Capture the cell that displays the provided text and extract its (x, y) central coordinate. 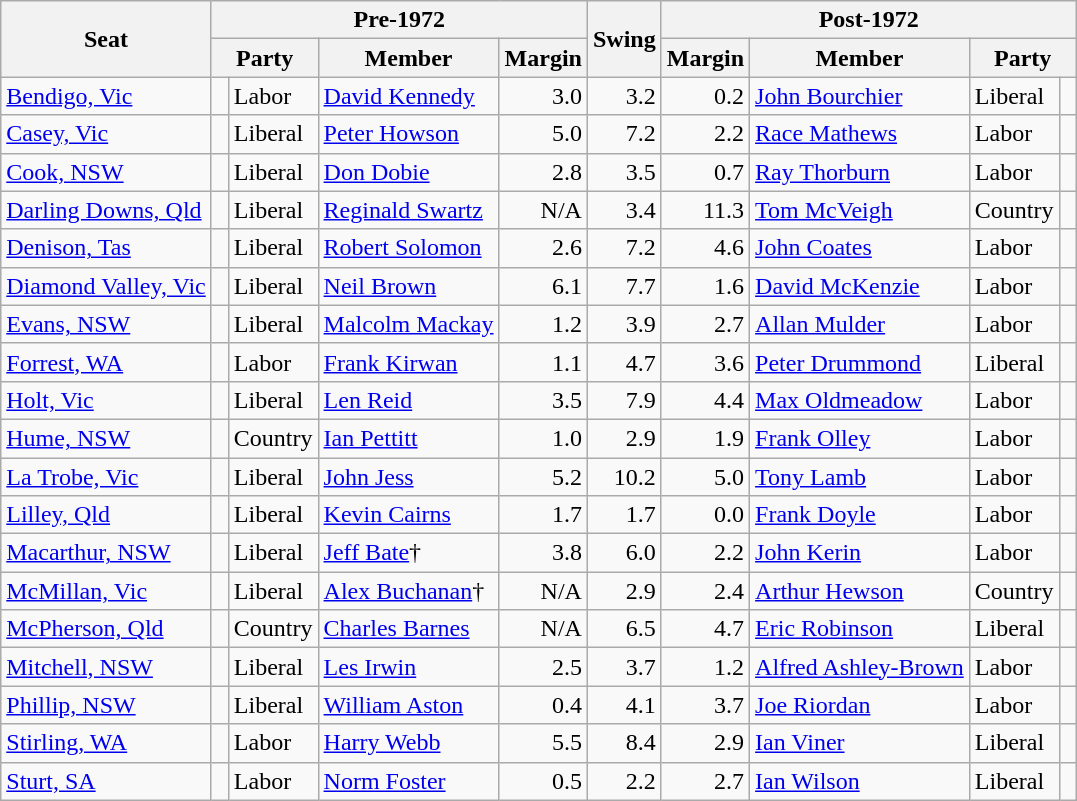
8.4 (624, 743)
Stirling, WA (106, 743)
Jeff Bate† (408, 553)
Eric Robinson (860, 629)
10.2 (624, 477)
0.2 (705, 96)
2.5 (543, 667)
Harry Webb (408, 743)
7.9 (624, 400)
Swing (624, 39)
Pre-1972 (399, 20)
John Coates (860, 248)
John Kerin (860, 553)
Kevin Cairns (408, 515)
0.4 (543, 705)
John Bourchier (860, 96)
Peter Drummond (860, 362)
2.4 (705, 591)
Casey, Vic (106, 134)
2.6 (543, 248)
Race Mathews (860, 134)
David Kennedy (408, 96)
Peter Howson (408, 134)
La Trobe, Vic (106, 477)
John Jess (408, 477)
1.1 (543, 362)
4.1 (624, 705)
1.0 (543, 438)
Allan Mulder (860, 324)
3.4 (624, 210)
4.6 (705, 248)
5.2 (543, 477)
Bendigo, Vic (106, 96)
Ian Pettitt (408, 438)
Tony Lamb (860, 477)
Joe Riordan (860, 705)
Robert Solomon (408, 248)
Holt, Vic (106, 400)
Cook, NSW (106, 172)
Tom McVeigh (860, 210)
Malcolm Mackay (408, 324)
6.0 (624, 553)
Reginald Swartz (408, 210)
0.0 (705, 515)
Alfred Ashley-Brown (860, 667)
McPherson, Qld (106, 629)
Diamond Valley, Vic (106, 286)
Sturt, SA (106, 781)
Alex Buchanan† (408, 591)
Forrest, WA (106, 362)
Ian Viner (860, 743)
6.5 (624, 629)
1.9 (705, 438)
Arthur Hewson (860, 591)
3.6 (705, 362)
Phillip, NSW (106, 705)
Mitchell, NSW (106, 667)
2.8 (543, 172)
Macarthur, NSW (106, 553)
Evans, NSW (106, 324)
11.3 (705, 210)
3.8 (543, 553)
McMillan, Vic (106, 591)
Hume, NSW (106, 438)
Post-1972 (868, 20)
Charles Barnes (408, 629)
7.7 (624, 286)
Seat (106, 39)
4.4 (705, 400)
Frank Kirwan (408, 362)
Max Oldmeadow (860, 400)
0.7 (705, 172)
Neil Brown (408, 286)
3.0 (543, 96)
0.5 (543, 781)
Frank Olley (860, 438)
1.6 (705, 286)
Frank Doyle (860, 515)
Darling Downs, Qld (106, 210)
3.2 (624, 96)
Les Irwin (408, 667)
3.9 (624, 324)
6.1 (543, 286)
Lilley, Qld (106, 515)
Don Dobie (408, 172)
Len Reid (408, 400)
Ray Thorburn (860, 172)
David McKenzie (860, 286)
Ian Wilson (860, 781)
William Aston (408, 705)
Norm Foster (408, 781)
Denison, Tas (106, 248)
5.5 (543, 743)
